Capture the cell that displays the provided text and extract its (X, Y) central coordinate. 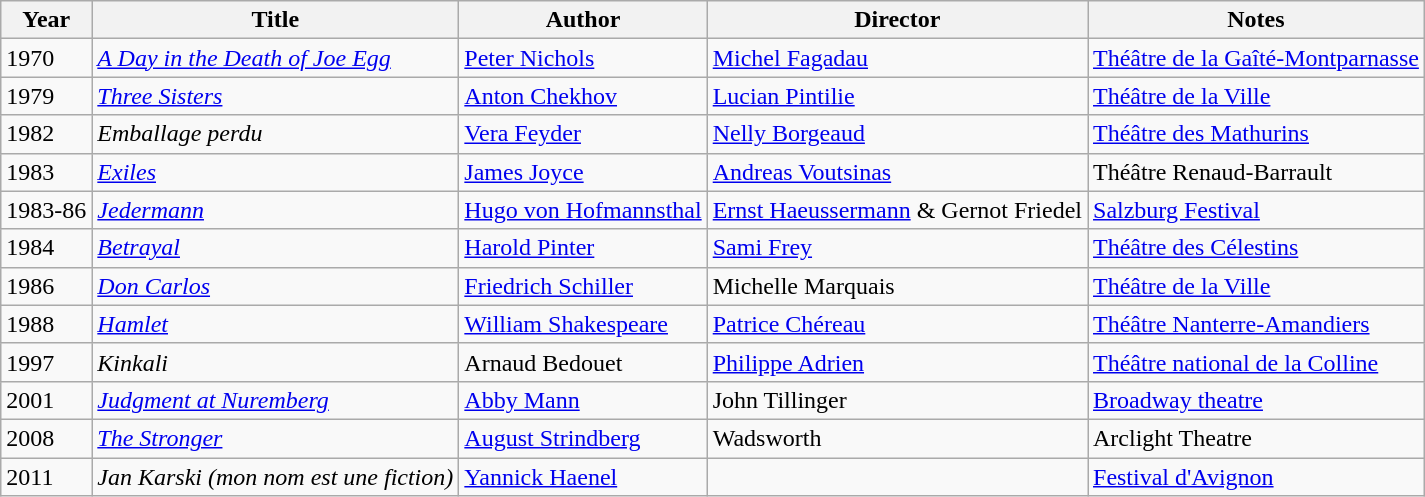
Arclight Theatre (1256, 438)
1986 (46, 286)
James Joyce (583, 172)
Year (46, 20)
Hamlet (276, 324)
Festival d'Avignon (1256, 477)
Andreas Voutsinas (897, 172)
Théâtre des Célestins (1256, 248)
1983-86 (46, 210)
Nelly Borgeaud (897, 134)
Kinkali (276, 362)
Exiles (276, 172)
Théâtre Nanterre-Amandiers (1256, 324)
John Tillinger (897, 400)
Vera Feyder (583, 134)
Wadsworth (897, 438)
Sami Frey (897, 248)
1983 (46, 172)
Don Carlos (276, 286)
August Strindberg (583, 438)
Philippe Adrien (897, 362)
Title (276, 20)
Michelle Marquais (897, 286)
Author (583, 20)
1984 (46, 248)
1982 (46, 134)
Peter Nichols (583, 58)
2008 (46, 438)
Ernst Haeussermann & Gernot Friedel (897, 210)
2011 (46, 477)
Patrice Chéreau (897, 324)
1997 (46, 362)
Théâtre Renaud-Barrault (1256, 172)
Lucian Pintilie (897, 96)
Harold Pinter (583, 248)
Abby Mann (583, 400)
Notes (1256, 20)
The Stronger (276, 438)
2001 (46, 400)
Théâtre national de la Colline (1256, 362)
Yannick Haenel (583, 477)
A Day in the Death of Joe Egg (276, 58)
1979 (46, 96)
Jedermann (276, 210)
Anton Chekhov (583, 96)
Hugo von Hofmannsthal (583, 210)
Director (897, 20)
Arnaud Bedouet (583, 362)
Betrayal (276, 248)
Théâtre des Mathurins (1256, 134)
William Shakespeare (583, 324)
Théâtre de la Gaîté-Montparnasse (1256, 58)
Judgment at Nuremberg (276, 400)
1970 (46, 58)
Emballage perdu (276, 134)
Jan Karski (mon nom est une fiction) (276, 477)
Salzburg Festival (1256, 210)
Michel Fagadau (897, 58)
Three Sisters (276, 96)
1988 (46, 324)
Broadway theatre (1256, 400)
Friedrich Schiller (583, 286)
